Output the (x, y) coordinate of the center of the cell containing the given text.  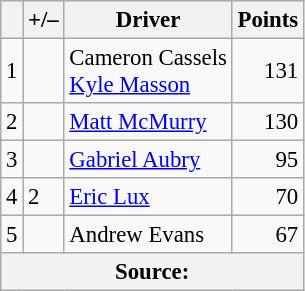
67 (268, 235)
5 (12, 235)
1 (12, 72)
95 (268, 160)
Matt McMurry (148, 122)
3 (12, 160)
Andrew Evans (148, 235)
Gabriel Aubry (148, 160)
Driver (148, 20)
+/– (44, 20)
70 (268, 197)
Eric Lux (148, 197)
4 (12, 197)
130 (268, 122)
131 (268, 72)
Points (268, 20)
Cameron Cassels Kyle Masson (148, 72)
